Find where the given text appears and provide that cell's center as (x, y) coordinate. 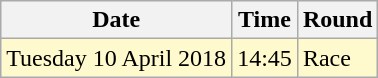
Time (265, 20)
Round (337, 20)
Race (337, 58)
Date (116, 20)
Tuesday 10 April 2018 (116, 58)
14:45 (265, 58)
